Provide the [X, Y] coordinate of the cell's center where the given text is located.  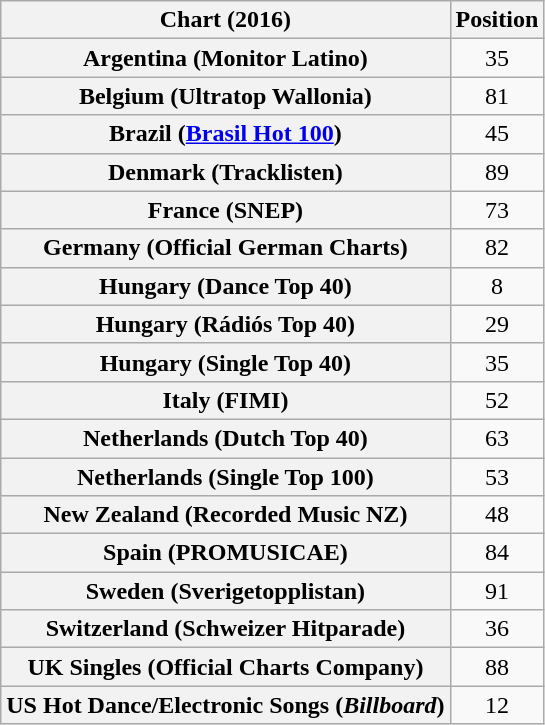
Brazil (Brasil Hot 100) [226, 134]
36 [497, 629]
Hungary (Dance Top 40) [226, 286]
Netherlands (Dutch Top 40) [226, 438]
29 [497, 324]
52 [497, 400]
Spain (PROMUSICAE) [226, 553]
UK Singles (Official Charts Company) [226, 667]
53 [497, 477]
84 [497, 553]
New Zealand (Recorded Music NZ) [226, 515]
48 [497, 515]
Sweden (Sverigetopplistan) [226, 591]
82 [497, 248]
France (SNEP) [226, 210]
81 [497, 96]
88 [497, 667]
63 [497, 438]
Argentina (Monitor Latino) [226, 58]
US Hot Dance/Electronic Songs (Billboard) [226, 705]
Hungary (Rádiós Top 40) [226, 324]
91 [497, 591]
89 [497, 172]
Belgium (Ultratop Wallonia) [226, 96]
8 [497, 286]
Denmark (Tracklisten) [226, 172]
Position [497, 20]
Germany (Official German Charts) [226, 248]
73 [497, 210]
45 [497, 134]
Switzerland (Schweizer Hitparade) [226, 629]
Chart (2016) [226, 20]
Italy (FIMI) [226, 400]
Netherlands (Single Top 100) [226, 477]
12 [497, 705]
Hungary (Single Top 40) [226, 362]
